Scan for the cell matching the given text and deliver its (x, y) coordinate at center. 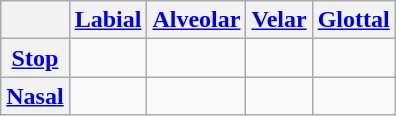
Alveolar (196, 20)
Nasal (35, 96)
Glottal (354, 20)
Velar (279, 20)
Labial (108, 20)
Stop (35, 58)
